Pinpoint the cell where the given text exists, returning its [X, Y] midpoint coordinate. 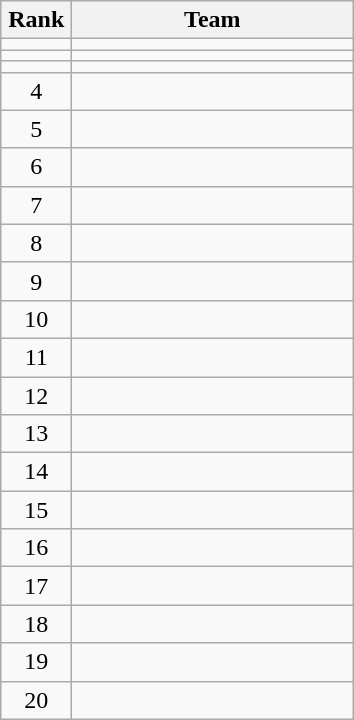
8 [36, 243]
9 [36, 281]
14 [36, 472]
13 [36, 434]
12 [36, 395]
6 [36, 167]
Rank [36, 20]
18 [36, 624]
5 [36, 129]
4 [36, 91]
20 [36, 700]
11 [36, 357]
7 [36, 205]
Team [212, 20]
10 [36, 319]
17 [36, 586]
16 [36, 548]
19 [36, 662]
15 [36, 510]
